Determine the [x, y] coordinate at the center of the cell enclosing the given text.  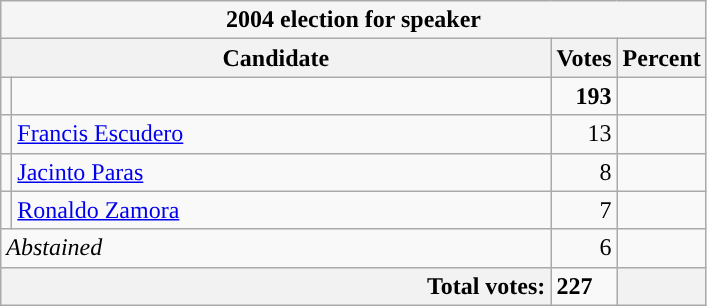
6 [584, 248]
Total votes: [276, 286]
Ronaldo Zamora [282, 210]
Candidate [276, 58]
8 [584, 172]
227 [584, 286]
2004 election for speaker [354, 20]
Percent [662, 58]
Francis Escudero [282, 134]
Jacinto Paras [282, 172]
7 [584, 210]
193 [584, 96]
Abstained [276, 248]
Votes [584, 58]
13 [584, 134]
